From the cell containing the given text, extract its center point as (x, y) coordinate. 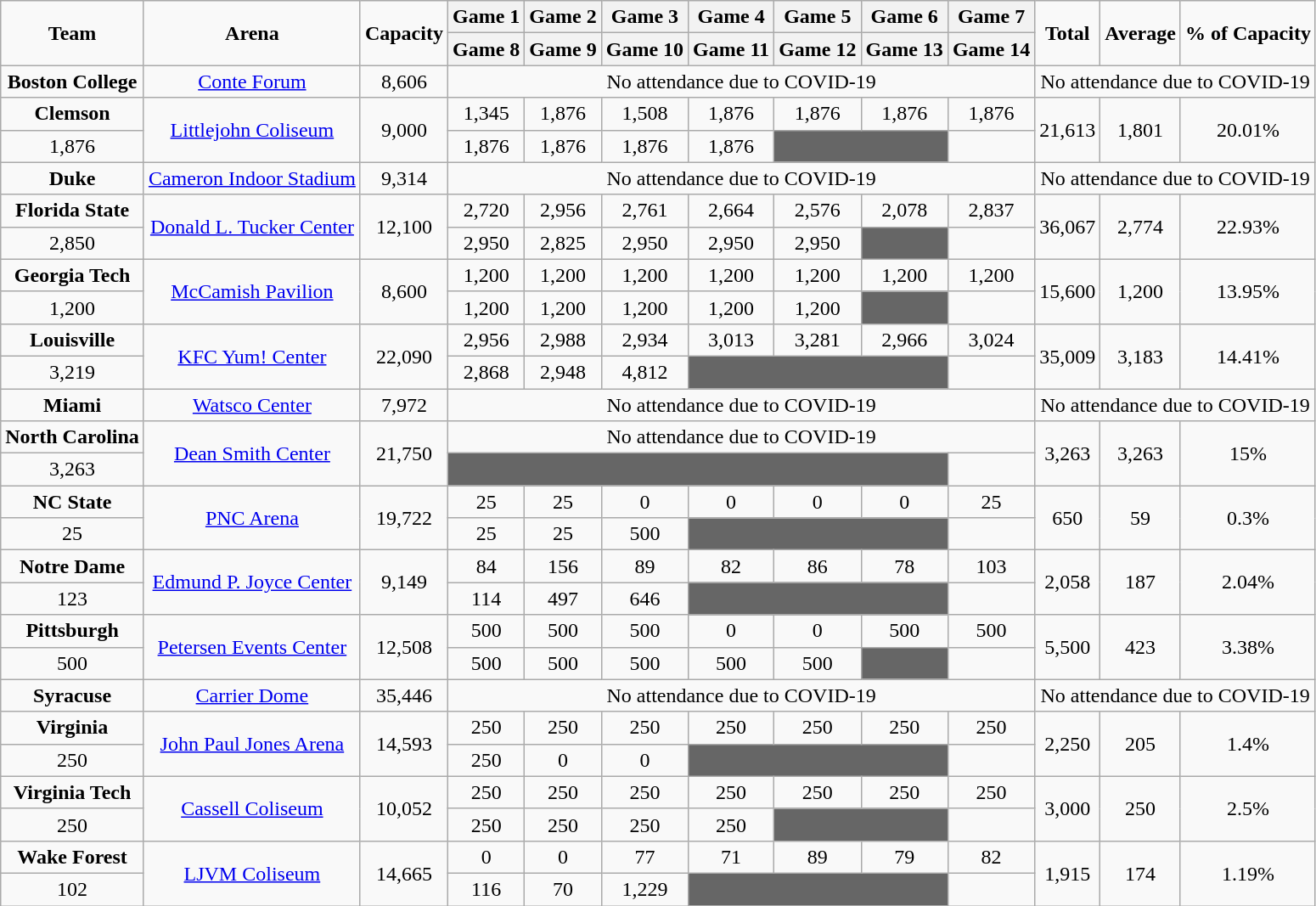
Average (1141, 33)
Dean Smith Center (251, 453)
22.93% (1248, 227)
2,948 (563, 372)
78 (904, 566)
Capacity (404, 33)
3,183 (1141, 356)
2.5% (1248, 808)
Wake Forest (73, 857)
1,229 (644, 889)
86 (818, 566)
Syracuse (73, 695)
2,250 (1068, 744)
8,606 (404, 82)
14,665 (404, 873)
156 (563, 566)
3,000 (1068, 808)
KFC Yum! Center (251, 356)
Littlejohn Coliseum (251, 130)
174 (1141, 873)
10,052 (404, 808)
NC State (73, 502)
2,868 (486, 372)
102 (73, 889)
9,000 (404, 130)
Game 5 (818, 17)
646 (644, 599)
36,067 (1068, 227)
Game 14 (991, 49)
Game 9 (563, 49)
2,078 (904, 211)
Virginia (73, 728)
Game 6 (904, 17)
3.38% (1248, 647)
15% (1248, 453)
3,013 (732, 340)
20.01% (1248, 130)
LJVM Coliseum (251, 873)
Watsco Center (251, 405)
Game 4 (732, 17)
Arena (251, 33)
12,100 (404, 227)
2,825 (563, 243)
Duke (73, 178)
2.04% (1248, 582)
205 (1141, 744)
22,090 (404, 356)
497 (563, 599)
Game 10 (644, 49)
2,837 (991, 211)
84 (486, 566)
15,600 (1068, 291)
2,774 (1141, 227)
Game 11 (732, 49)
0.3% (1248, 518)
Game 3 (644, 17)
2,761 (644, 211)
Carrier Dome (251, 695)
423 (1141, 647)
187 (1141, 582)
Game 1 (486, 17)
Total (1068, 33)
PNC Arena (251, 518)
Boston College (73, 82)
21,613 (1068, 130)
Clemson (73, 114)
14.41% (1248, 356)
13.95% (1248, 291)
77 (644, 857)
35,446 (404, 695)
Virginia Tech (73, 792)
4,812 (644, 372)
Miami (73, 405)
2,720 (486, 211)
1,801 (1141, 130)
Game 7 (991, 17)
McCamish Pavilion (251, 291)
Louisville (73, 340)
650 (1068, 518)
14,593 (404, 744)
1,508 (644, 114)
1.4% (1248, 744)
5,500 (1068, 647)
Game 8 (486, 49)
1,915 (1068, 873)
12,508 (404, 647)
Cameron Indoor Stadium (251, 178)
3,281 (818, 340)
35,009 (1068, 356)
123 (73, 599)
3,219 (73, 372)
71 (732, 857)
2,988 (563, 340)
1,345 (486, 114)
21,750 (404, 453)
2,966 (904, 340)
7,972 (404, 405)
Petersen Events Center (251, 647)
116 (486, 889)
North Carolina (73, 437)
Georgia Tech (73, 275)
9,149 (404, 582)
Notre Dame (73, 566)
Game 12 (818, 49)
2,576 (818, 211)
Team (73, 33)
8,600 (404, 291)
70 (563, 889)
2,058 (1068, 582)
Game 2 (563, 17)
Conte Forum (251, 82)
% of Capacity (1248, 33)
Game 13 (904, 49)
79 (904, 857)
Cassell Coliseum (251, 808)
9,314 (404, 178)
114 (486, 599)
3,024 (991, 340)
19,722 (404, 518)
1.19% (1248, 873)
Donald L. Tucker Center (251, 227)
Florida State (73, 211)
John Paul Jones Arena (251, 744)
2,850 (73, 243)
59 (1141, 518)
103 (991, 566)
Pittsburgh (73, 631)
Edmund P. Joyce Center (251, 582)
2,934 (644, 340)
2,664 (732, 211)
